Search for the cell housing the specified text and yield its (x, y) center coordinate. 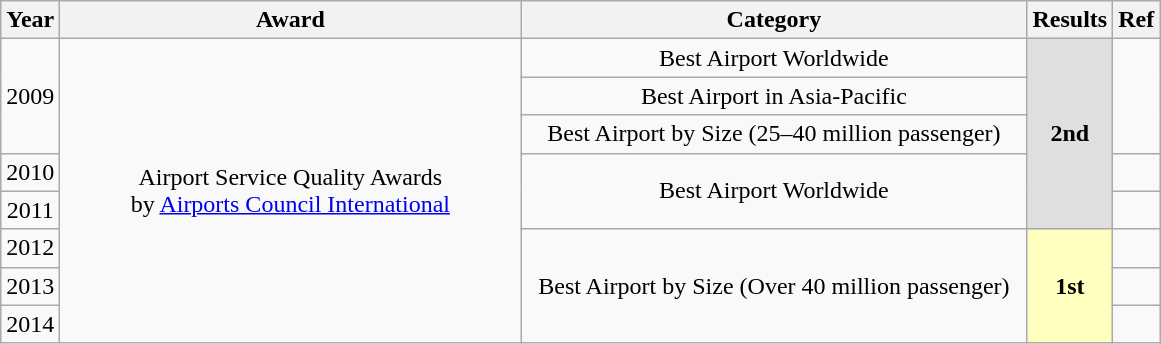
2010 (30, 172)
Category (774, 20)
Results (1070, 20)
2009 (30, 96)
Year (30, 20)
Airport Service Quality Awardsby Airports Council International (290, 191)
Award (290, 20)
2nd (1070, 134)
Best Airport by Size (25–40 million passenger) (774, 134)
2012 (30, 248)
Ref (1136, 20)
2011 (30, 210)
2013 (30, 286)
2014 (30, 324)
Best Airport in Asia-Pacific (774, 96)
Best Airport by Size (Over 40 million passenger) (774, 286)
1st (1070, 286)
